Find where the given text appears and provide that cell's center as (X, Y) coordinate. 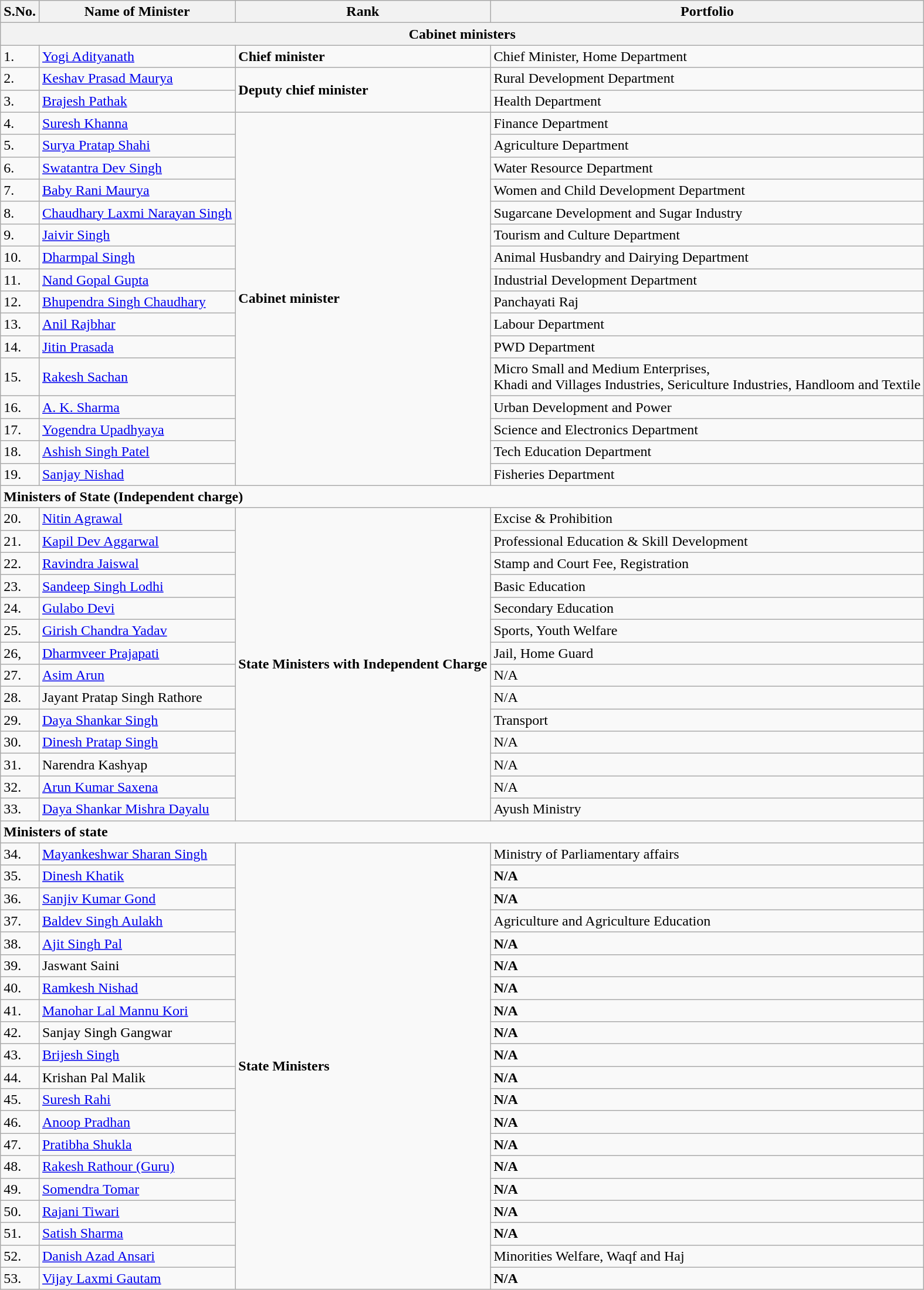
Health Department (708, 101)
43. (20, 1055)
Stamp and Court Fee, Registration (708, 563)
PWD Department (708, 347)
Professional Education & Skill Development (708, 541)
Ministry of Parliamentary affairs (708, 854)
Yogendra Upadhyaya (137, 430)
Urban Development and Power (708, 407)
Basic Education (708, 586)
13. (20, 325)
Secondary Education (708, 608)
Sports, Youth Welfare (708, 630)
14. (20, 347)
51. (20, 1234)
Nitin Agrawal (137, 519)
Gulabo Devi (137, 608)
Excise & Prohibition (708, 519)
Anil Rajbhar (137, 325)
Narendra Kashyap (137, 765)
Bhupendra Singh Chaudhary (137, 302)
Chief minister (363, 56)
A. K. Sharma (137, 407)
19. (20, 474)
Jayant Pratap Singh Rathore (137, 698)
46. (20, 1122)
Water Resource Department (708, 168)
38. (20, 943)
Sugarcane Development and Sugar Industry (708, 212)
Brajesh Pathak (137, 101)
Rakesh Rathour (Guru) (137, 1167)
23. (20, 586)
39. (20, 965)
Nand Gopal Gupta (137, 280)
Swatantra Dev Singh (137, 168)
41. (20, 1010)
Brijesh Singh (137, 1055)
Micro Small and Medium Enterprises,Khadi and Villages Industries, Sericulture Industries, Handloom and Textile (708, 377)
22. (20, 563)
1. (20, 56)
Industrial Development Department (708, 280)
48. (20, 1167)
31. (20, 765)
8. (20, 212)
Cabinet minister (363, 299)
35. (20, 876)
Satish Sharma (137, 1234)
Chief Minister, Home Department (708, 56)
36. (20, 899)
Somendra Tomar (137, 1189)
16. (20, 407)
Sandeep Singh Lodhi (137, 586)
Fisheries Department (708, 474)
Ajit Singh Pal (137, 943)
44. (20, 1078)
Rajani Tiwari (137, 1211)
Tech Education Department (708, 452)
Jaswant Saini (137, 965)
Chaudhary Laxmi Narayan Singh (137, 212)
Agriculture Department (708, 146)
49. (20, 1189)
Suresh Rahi (137, 1100)
Finance Department (708, 123)
State Ministers with Independent Charge (363, 664)
Dharmveer Prajapati (137, 653)
9. (20, 235)
Deputy chief minister (363, 90)
Kapil Dev Aggarwal (137, 541)
Mayankeshwar Sharan Singh (137, 854)
28. (20, 698)
Dinesh Khatik (137, 876)
Keshav Prasad Maurya (137, 79)
Portfolio (708, 12)
20. (20, 519)
45. (20, 1100)
21. (20, 541)
52. (20, 1256)
Animal Husbandry and Dairying Department (708, 257)
26, (20, 653)
Rural Development Department (708, 79)
42. (20, 1033)
32. (20, 787)
Jitin Prasada (137, 347)
Dinesh Pratap Singh (137, 742)
Sanjay Singh Gangwar (137, 1033)
25. (20, 630)
47. (20, 1144)
Minorities Welfare, Waqf and Haj (708, 1256)
5. (20, 146)
Ministers of state (462, 832)
Rakesh Sachan (137, 377)
S.No. (20, 12)
2. (20, 79)
Manohar Lal Mannu Kori (137, 1010)
15. (20, 377)
Labour Department (708, 325)
10. (20, 257)
Surya Pratap Shahi (137, 146)
34. (20, 854)
4. (20, 123)
11. (20, 280)
Ministers of State (Independent charge) (462, 497)
Asim Arun (137, 676)
Panchayati Raj (708, 302)
24. (20, 608)
Women and Child Development Department (708, 190)
50. (20, 1211)
Girish Chandra Yadav (137, 630)
6. (20, 168)
Pratibha Shukla (137, 1144)
Ravindra Jaiswal (137, 563)
37. (20, 921)
Science and Electronics Department (708, 430)
Krishan Pal Malik (137, 1078)
Dharmpal Singh (137, 257)
Rank (363, 12)
Arun Kumar Saxena (137, 787)
Daya Shankar Singh (137, 720)
40. (20, 988)
Ashish Singh Patel (137, 452)
30. (20, 742)
27. (20, 676)
Vijay Laxmi Gautam (137, 1278)
Suresh Khanna (137, 123)
Jail, Home Guard (708, 653)
18. (20, 452)
State Ministers (363, 1066)
Ramkesh Nishad (137, 988)
33. (20, 809)
3. (20, 101)
Danish Azad Ansari (137, 1256)
Tourism and Culture Department (708, 235)
Agriculture and Agriculture Education (708, 921)
Baby Rani Maurya (137, 190)
Sanjay Nishad (137, 474)
Ayush Ministry (708, 809)
Jaivir Singh (137, 235)
12. (20, 302)
Cabinet ministers (462, 34)
Yogi Adityanath (137, 56)
53. (20, 1278)
29. (20, 720)
Baldev Singh Aulakh (137, 921)
Sanjiv Kumar Gond (137, 899)
Anoop Pradhan (137, 1122)
Daya Shankar Mishra Dayalu (137, 809)
Name of Minister (137, 12)
17. (20, 430)
Transport (708, 720)
7. (20, 190)
